Extract the (x, y) coordinate from the center of the cell holding the provided text.  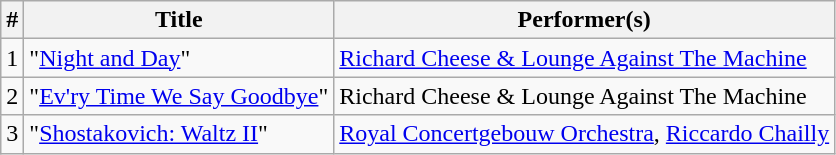
"Ev'ry Time We Say Goodbye" (179, 96)
Royal Concertgebouw Orchestra, Riccardo Chailly (584, 134)
1 (12, 58)
"Night and Day" (179, 58)
# (12, 20)
Title (179, 20)
Performer(s) (584, 20)
2 (12, 96)
3 (12, 134)
"Shostakovich: Waltz II" (179, 134)
